Search for the cell housing the specified text and yield its [x, y] center coordinate. 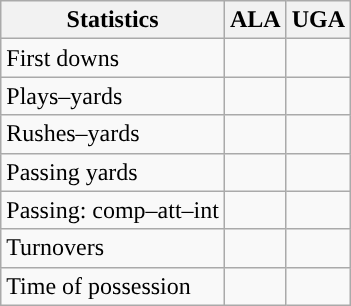
Plays–yards [113, 96]
ALA [255, 20]
First downs [113, 58]
UGA [318, 20]
Time of possession [113, 286]
Rushes–yards [113, 134]
Passing: comp–att–int [113, 210]
Passing yards [113, 172]
Turnovers [113, 248]
Statistics [113, 20]
